Search for the cell housing the specified text and yield its (X, Y) center coordinate. 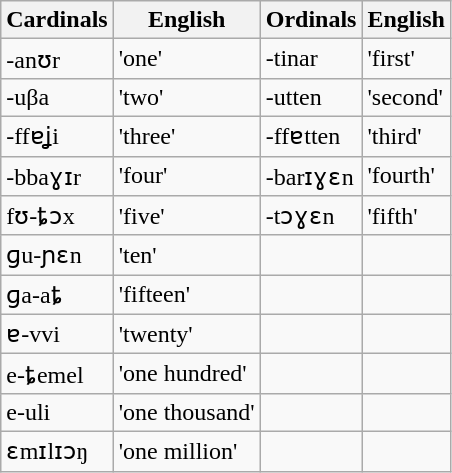
Cardinals (57, 20)
Ordinals (311, 20)
'one thousand' (186, 412)
'ten' (186, 255)
-ffɐtten (311, 136)
ɡa-aȶ (57, 295)
'one hundred' (186, 374)
-ffɐʝi (57, 136)
e-ȶemel (57, 374)
'one million' (186, 451)
'first' (406, 59)
ɐ-vvi (57, 334)
-uβa (57, 97)
-anʊr (57, 59)
fʊ-ȶɔx (57, 216)
-utten (311, 97)
-bbaɣɪr (57, 176)
'twenty' (186, 334)
'fifth' (406, 216)
-barɪɣɛn (311, 176)
'two' (186, 97)
'third' (406, 136)
ɡu-ɲɛn (57, 255)
ɛmɪlɪɔŋ (57, 451)
e-uli (57, 412)
'five' (186, 216)
'four' (186, 176)
'fourth' (406, 176)
-tinar (311, 59)
'one' (186, 59)
'second' (406, 97)
-tɔɣɛn (311, 216)
'three' (186, 136)
'fifteen' (186, 295)
